Locate the cell with the specified text and output its [X, Y] center coordinate. 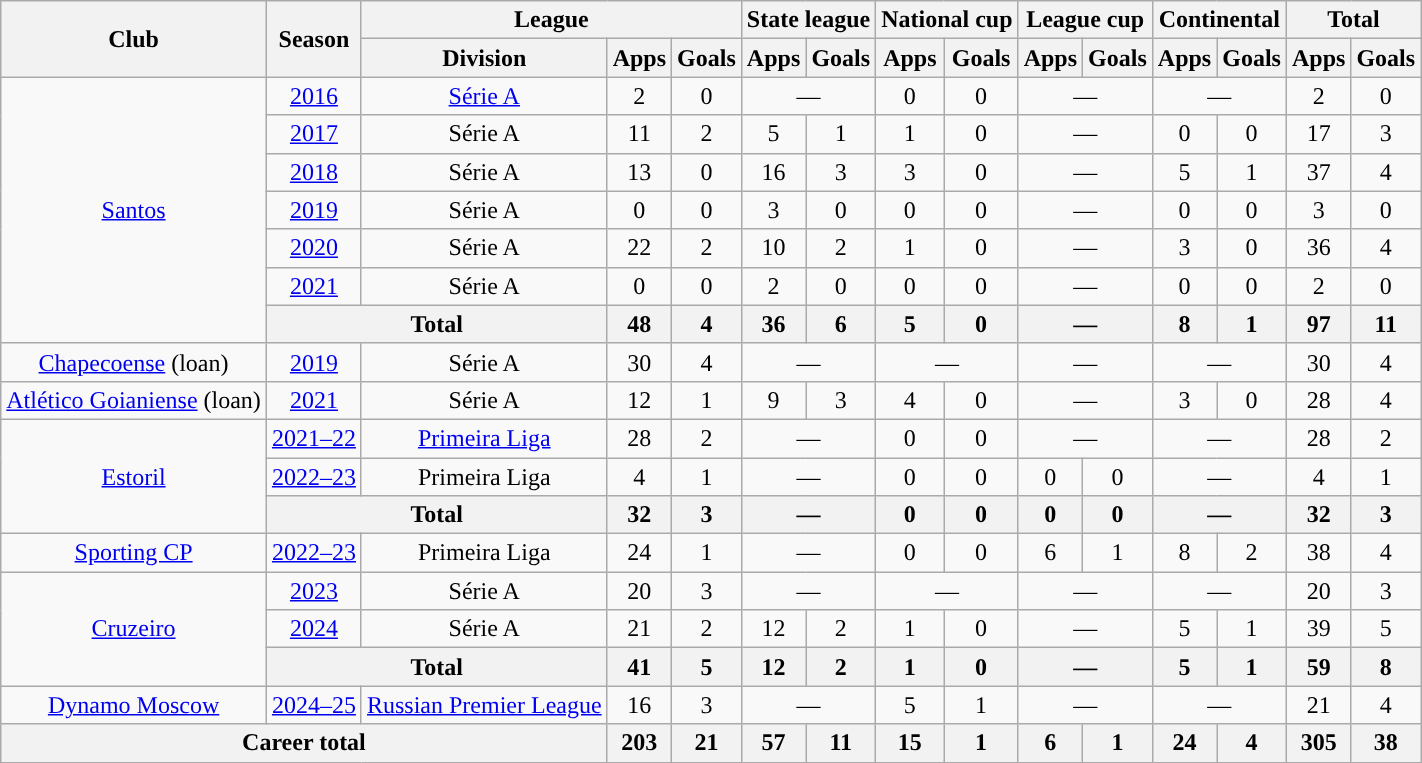
37 [1318, 172]
Club [134, 39]
Sporting CP [134, 553]
Division [484, 58]
57 [773, 743]
2018 [314, 172]
National cup [947, 20]
Russian Premier League [484, 705]
Santos [134, 210]
Chapecoense (loan) [134, 362]
2017 [314, 134]
97 [1318, 324]
Cruzeiro [134, 629]
41 [639, 667]
2023 [314, 591]
13 [639, 172]
15 [910, 743]
2024 [314, 629]
59 [1318, 667]
2024–25 [314, 705]
Career total [304, 743]
305 [1318, 743]
48 [639, 324]
9 [773, 400]
League [551, 20]
10 [773, 248]
2021–22 [314, 438]
2016 [314, 96]
22 [639, 248]
State league [808, 20]
League cup [1085, 20]
Atlético Goianiense (loan) [134, 400]
Season [314, 39]
Dynamo Moscow [134, 705]
39 [1318, 629]
17 [1318, 134]
2020 [314, 248]
Continental [1219, 20]
203 [639, 743]
Estoril [134, 476]
